Detect which cell encompasses the target text, then output its (x, y) center coordinate. 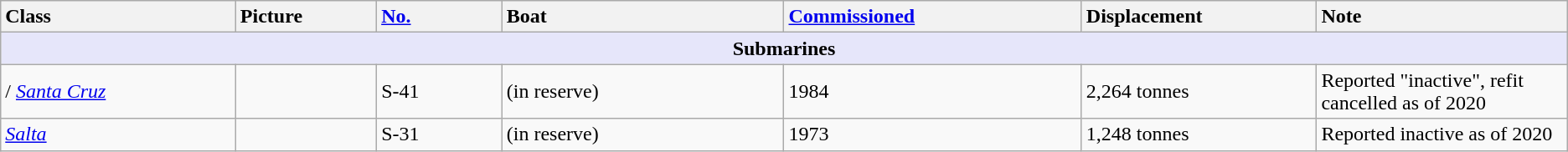
Picture (306, 17)
Reported inactive as of 2020 (1442, 134)
S-41 (440, 92)
Class (119, 17)
Salta (119, 134)
No. (440, 17)
Reported "inactive", refit cancelled as of 2020 (1442, 92)
Commissioned (933, 17)
Submarines (784, 48)
Boat (643, 17)
1,248 tonnes (1199, 134)
1973 (933, 134)
2,264 tonnes (1199, 92)
1984 (933, 92)
/ Santa Cruz (119, 92)
S-31 (440, 134)
Note (1442, 17)
Displacement (1199, 17)
